Search for the cell housing the specified text and yield its (X, Y) center coordinate. 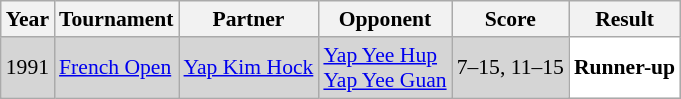
French Open (116, 68)
Yap Kim Hock (249, 68)
Result (624, 19)
Score (510, 19)
Partner (249, 19)
Tournament (116, 19)
7–15, 11–15 (510, 68)
Yap Yee Hup Yap Yee Guan (384, 68)
Opponent (384, 19)
Year (28, 19)
Runner-up (624, 68)
1991 (28, 68)
